Return the [X, Y] coordinate for the center point of the cell that contains the specified text.  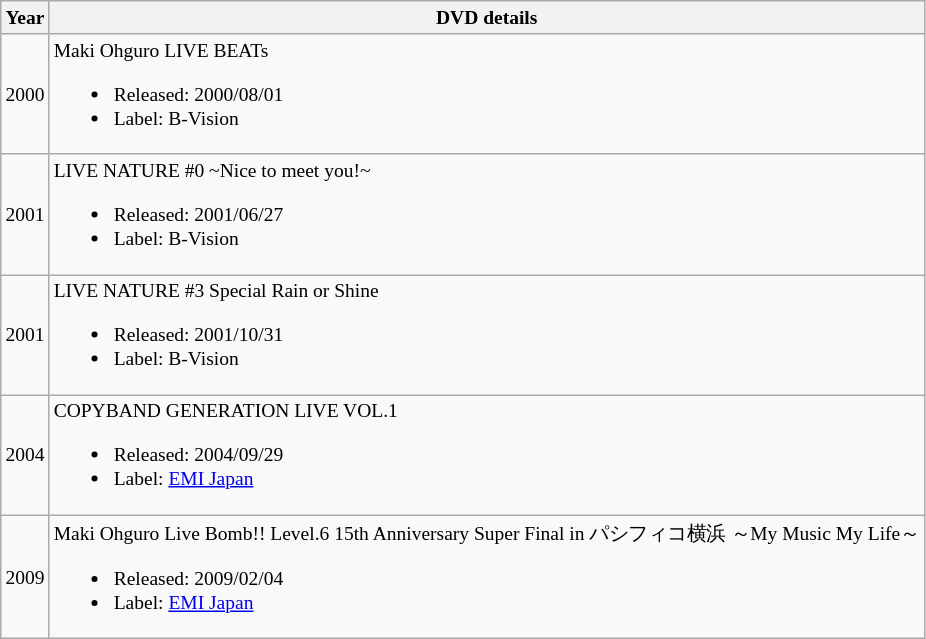
Maki Ohguro Live Bomb!! Level.6 15th Anniversary Super Final in パシフィコ横浜 ～My Music My Life～Released: 2009/02/04Label: EMI Japan [486, 576]
2009 [25, 576]
LIVE NATURE #3 Special Rain or ShineReleased: 2001/10/31Label: B-Vision [486, 335]
COPYBAND GENERATION LIVE VOL.1Released: 2004/09/29Label: EMI Japan [486, 455]
Maki Ohguro LIVE BEATsReleased: 2000/08/01Label: B-Vision [486, 94]
DVD details [486, 18]
Year [25, 18]
LIVE NATURE #0 ~Nice to meet you!~Released: 2001/06/27Label: B-Vision [486, 214]
2000 [25, 94]
2004 [25, 455]
